Find where the given text appears and provide that cell's center as [X, Y] coordinate. 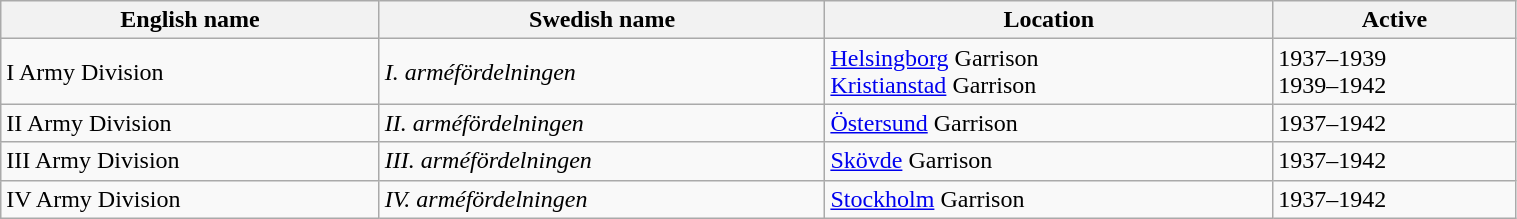
IV. arméfördelningen [602, 199]
Skövde Garrison [1049, 161]
II. arméfördelningen [602, 123]
I. arméfördelningen [602, 72]
Helsingborg GarrisonKristianstad Garrison [1049, 72]
1937–19391939–1942 [1394, 72]
Active [1394, 20]
Swedish name [602, 20]
Stockholm Garrison [1049, 199]
Location [1049, 20]
II Army Division [190, 123]
III. arméfördelningen [602, 161]
IV Army Division [190, 199]
III Army Division [190, 161]
English name [190, 20]
Östersund Garrison [1049, 123]
I Army Division [190, 72]
